Identify which cell holds the provided text, then report its [X, Y] central coordinate. 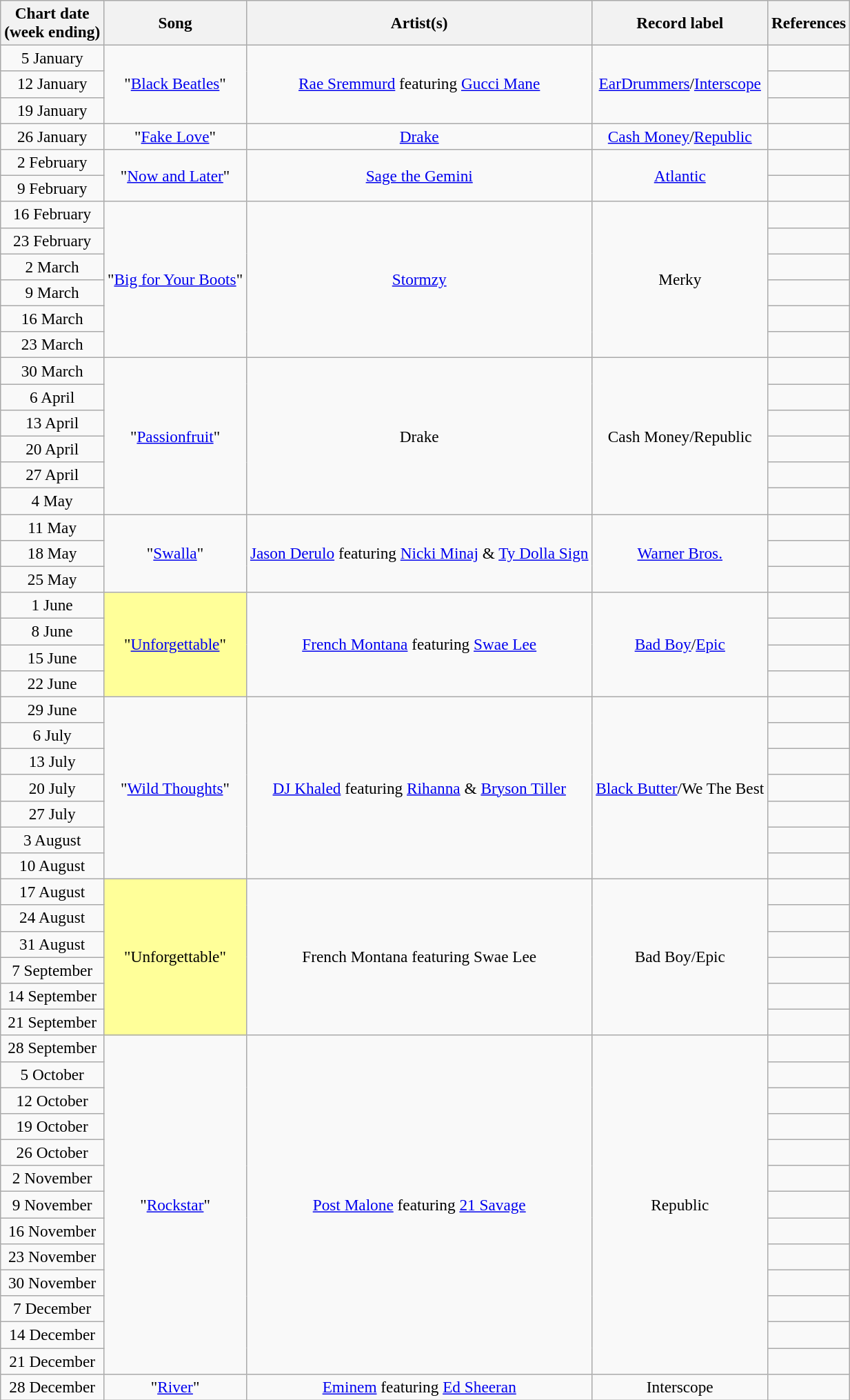
26 October [52, 1152]
23 November [52, 1257]
13 April [52, 423]
23 March [52, 345]
24 August [52, 918]
27 July [52, 814]
6 April [52, 397]
25 May [52, 579]
"Passionfruit" [175, 436]
26 January [52, 136]
"Now and Later" [175, 175]
9 November [52, 1204]
7 September [52, 970]
9 March [52, 292]
28 September [52, 1048]
5 October [52, 1074]
22 June [52, 683]
Warner Bros. [680, 553]
Merky [680, 280]
2 February [52, 162]
Sage the Gemini [419, 175]
20 April [52, 449]
10 August [52, 866]
"Big for Your Boots" [175, 280]
12 January [52, 84]
30 March [52, 370]
16 November [52, 1230]
Post Malone featuring 21 Savage [419, 1204]
Interscope [680, 1387]
6 July [52, 735]
Eminem featuring Ed Sheeran [419, 1387]
1 June [52, 605]
"Black Beatles" [175, 84]
2 November [52, 1179]
11 May [52, 527]
Black Butter/We The Best [680, 788]
References [809, 22]
3 August [52, 839]
8 June [52, 631]
Song [175, 22]
Republic [680, 1204]
27 April [52, 475]
5 January [52, 58]
"Rockstar" [175, 1204]
13 July [52, 761]
19 October [52, 1126]
"Wild Thoughts" [175, 788]
16 March [52, 319]
17 August [52, 892]
20 July [52, 788]
21 September [52, 1022]
Chart date(week ending) [52, 22]
Jason Derulo featuring Nicki Minaj & Ty Dolla Sign [419, 553]
Rae Sremmurd featuring Gucci Mane [419, 84]
9 February [52, 188]
7 December [52, 1309]
14 December [52, 1334]
15 June [52, 657]
2 March [52, 266]
Stormzy [419, 280]
"Fake Love" [175, 136]
18 May [52, 553]
21 December [52, 1361]
"River" [175, 1387]
29 June [52, 710]
31 August [52, 944]
30 November [52, 1283]
EarDrummers/Interscope [680, 84]
16 February [52, 214]
14 September [52, 996]
19 January [52, 110]
DJ Khaled featuring Rihanna & Bryson Tiller [419, 788]
"Swalla" [175, 553]
28 December [52, 1387]
Record label [680, 22]
Artist(s) [419, 22]
12 October [52, 1100]
4 May [52, 501]
23 February [52, 241]
Atlantic [680, 175]
